Extract the [X, Y] coordinate from the center of the cell holding the provided text.  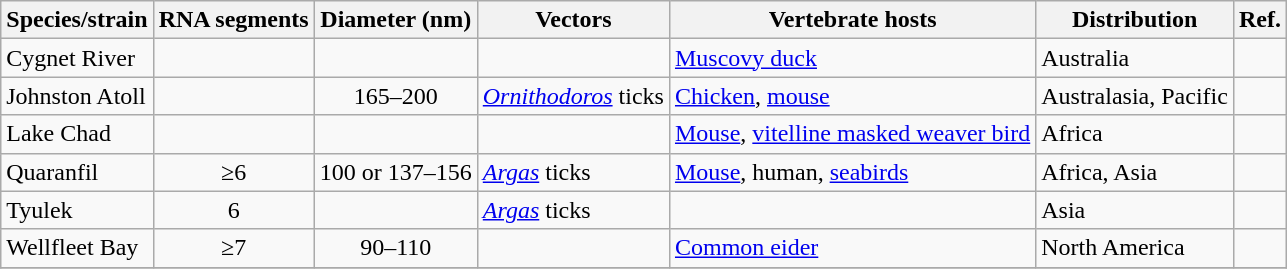
Johnston Atoll [77, 96]
North America [1135, 248]
Common eider [852, 248]
Wellfleet Bay [77, 248]
Vertebrate hosts [852, 20]
Ref. [1260, 20]
Africa, Asia [1135, 172]
100 or 137–156 [396, 172]
165–200 [396, 96]
Chicken, mouse [852, 96]
RNA segments [234, 20]
Muscovy duck [852, 58]
Australasia, Pacific [1135, 96]
Mouse, human, seabirds [852, 172]
Africa [1135, 134]
Australia [1135, 58]
90–110 [396, 248]
Cygnet River [77, 58]
≥6 [234, 172]
Species/strain [77, 20]
Asia [1135, 210]
6 [234, 210]
Tyulek [77, 210]
Quaranfil [77, 172]
Mouse, vitelline masked weaver bird [852, 134]
Vectors [573, 20]
Diameter (nm) [396, 20]
Distribution [1135, 20]
Lake Chad [77, 134]
≥7 [234, 248]
Ornithodoros ticks [573, 96]
